Identify which cell holds the provided text, then report its [X, Y] central coordinate. 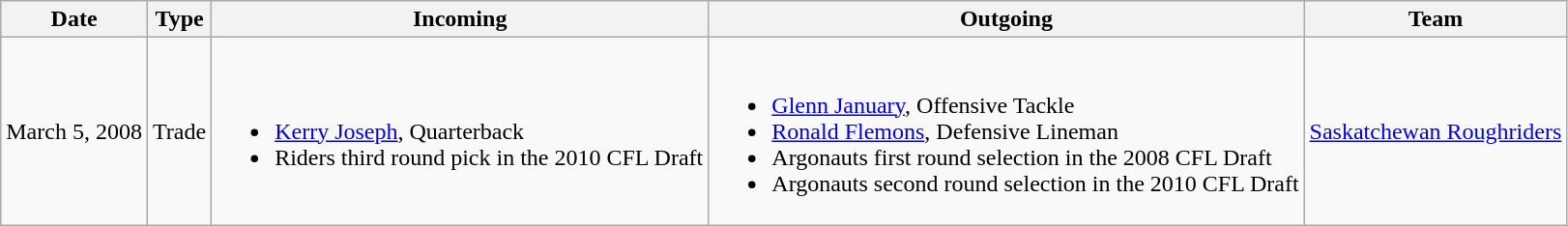
Team [1436, 19]
Outgoing [1006, 19]
Date [74, 19]
Kerry Joseph, Quarterback Riders third round pick in the 2010 CFL Draft [460, 131]
Type [179, 19]
Saskatchewan Roughriders [1436, 131]
Trade [179, 131]
Incoming [460, 19]
March 5, 2008 [74, 131]
